From the cell containing the given text, extract its center point as [x, y] coordinate. 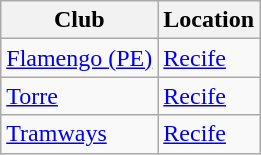
Tramways [80, 134]
Flamengo (PE) [80, 58]
Club [80, 20]
Torre [80, 96]
Location [209, 20]
